Extract the (x, y) coordinate from the center of the cell holding the provided text.  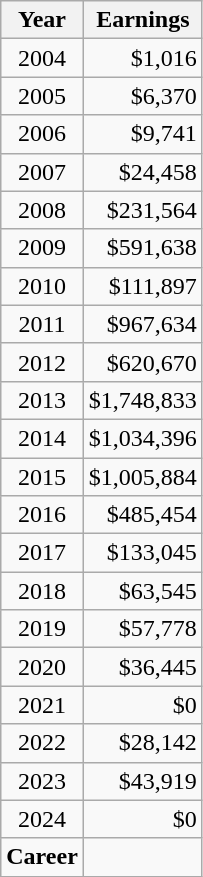
$111,897 (142, 286)
2008 (42, 210)
$36,445 (142, 667)
2006 (42, 134)
2010 (42, 286)
2007 (42, 172)
2012 (42, 362)
$967,634 (142, 324)
$43,919 (142, 781)
2017 (42, 553)
2024 (42, 819)
2015 (42, 477)
2019 (42, 629)
$591,638 (142, 248)
2023 (42, 781)
Career (42, 857)
2016 (42, 515)
$28,142 (142, 743)
$133,045 (142, 553)
Earnings (142, 20)
$620,670 (142, 362)
2014 (42, 438)
$1,016 (142, 58)
$9,741 (142, 134)
2009 (42, 248)
2013 (42, 400)
$231,564 (142, 210)
$485,454 (142, 515)
$63,545 (142, 591)
2004 (42, 58)
$1,748,833 (142, 400)
$1,005,884 (142, 477)
$24,458 (142, 172)
2005 (42, 96)
2021 (42, 705)
2011 (42, 324)
$1,034,396 (142, 438)
$6,370 (142, 96)
$57,778 (142, 629)
Year (42, 20)
2018 (42, 591)
2022 (42, 743)
2020 (42, 667)
